Find where the given text appears and provide that cell's center as (X, Y) coordinate. 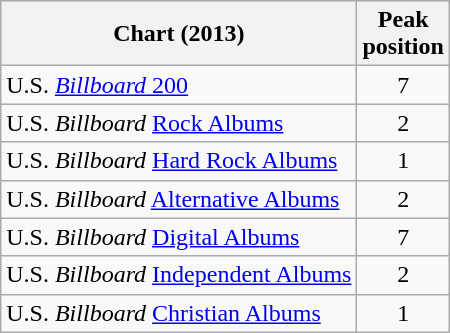
U.S. Billboard 200 (179, 85)
U.S. Billboard Hard Rock Albums (179, 161)
Chart (2013) (179, 34)
U.S. Billboard Rock Albums (179, 123)
U.S. Billboard Christian Albums (179, 313)
U.S. Billboard Independent Albums (179, 275)
Peakposition (403, 34)
U.S. Billboard Digital Albums (179, 237)
U.S. Billboard Alternative Albums (179, 199)
